Detect which cell encompasses the target text, then output its (x, y) center coordinate. 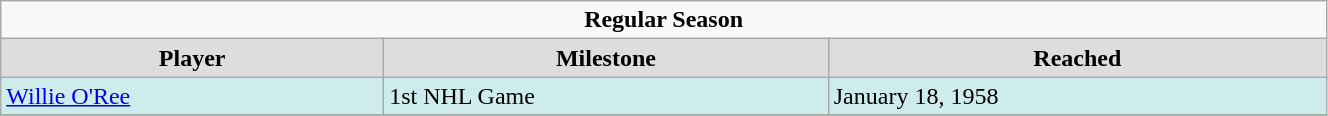
Regular Season (664, 20)
Player (192, 58)
Reached (1077, 58)
1st NHL Game (606, 96)
January 18, 1958 (1077, 96)
Willie O'Ree (192, 96)
Milestone (606, 58)
